Pinpoint the cell where the given text exists, returning its [x, y] midpoint coordinate. 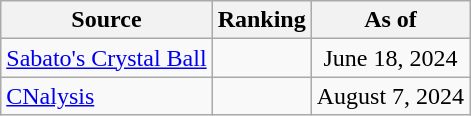
As of [390, 20]
Source [106, 20]
Ranking [262, 20]
August 7, 2024 [390, 96]
Sabato's Crystal Ball [106, 58]
CNalysis [106, 96]
June 18, 2024 [390, 58]
